Return the [x, y] coordinate for the center point of the cell that contains the specified text.  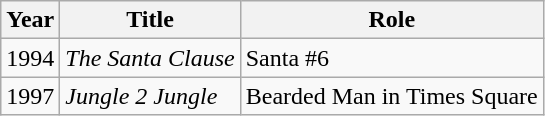
1997 [30, 96]
Role [392, 20]
1994 [30, 58]
Santa #6 [392, 58]
Year [30, 20]
Bearded Man in Times Square [392, 96]
Title [150, 20]
Jungle 2 Jungle [150, 96]
The Santa Clause [150, 58]
